Search for the cell housing the specified text and yield its [x, y] center coordinate. 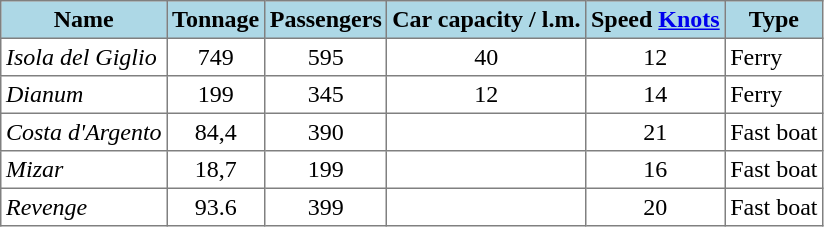
Passengers [325, 20]
84,4 [216, 132]
93.6 [216, 207]
14 [656, 95]
399 [325, 207]
345 [325, 95]
Revenge [84, 207]
Tonnage [216, 20]
16 [656, 170]
Mizar [84, 170]
Dianum [84, 95]
40 [486, 57]
18,7 [216, 170]
Name [84, 20]
Car capacity / l.m. [486, 20]
595 [325, 57]
Speed Knots [656, 20]
20 [656, 207]
749 [216, 57]
Type [774, 20]
Isola del Giglio [84, 57]
390 [325, 132]
21 [656, 132]
Costa d'Argento [84, 132]
